For the text-containing cell, return its midpoint in (X, Y) coordinate format. 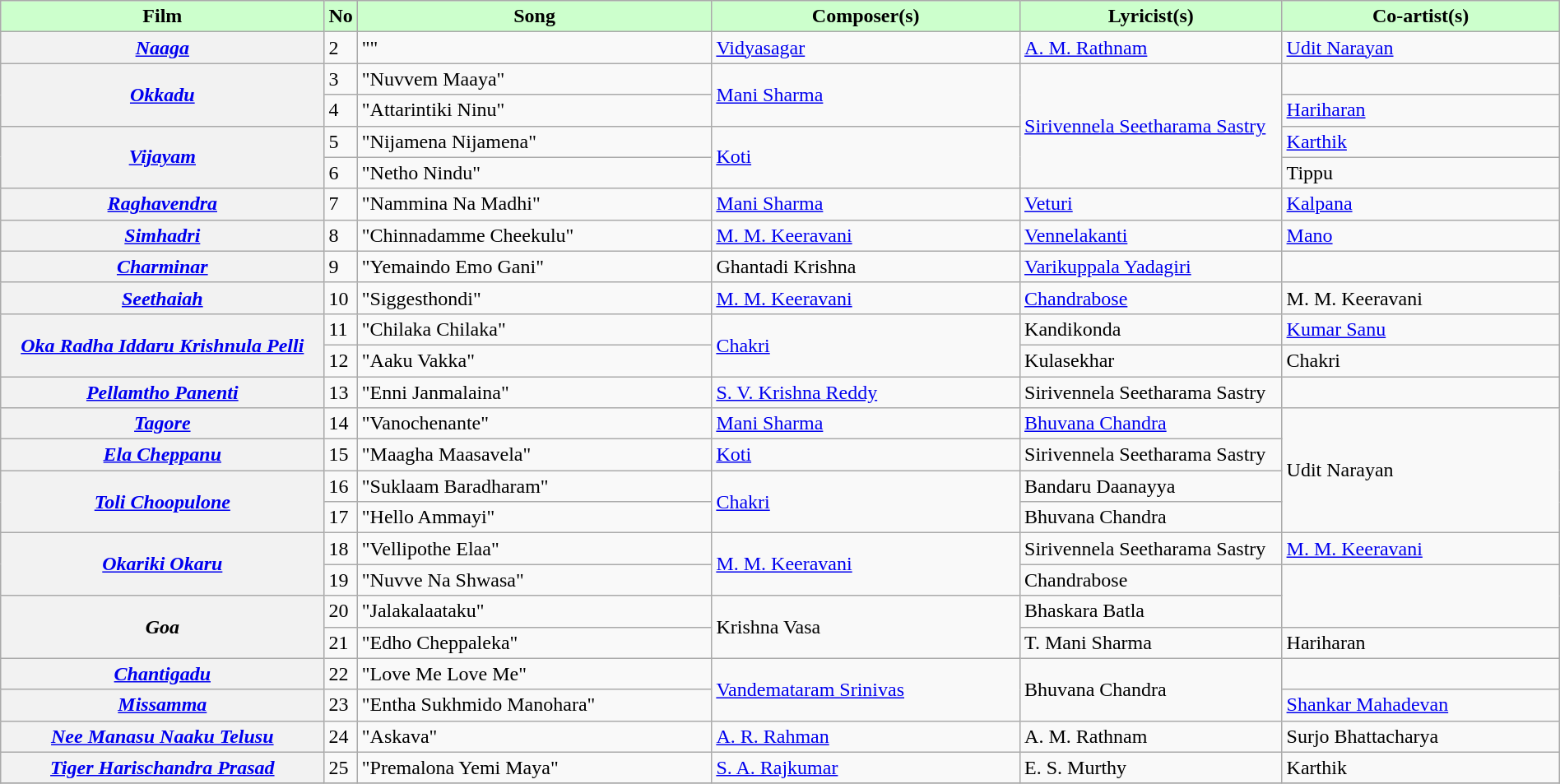
"Enni Janmalaina" (535, 392)
Toli Choopulone (163, 502)
Vijayam (163, 157)
Vidyasagar (866, 48)
2 (341, 48)
T. Mani Sharma (1152, 643)
Ghantadi Krishna (866, 267)
21 (341, 643)
Naaga (163, 48)
9 (341, 267)
8 (341, 235)
Mano (1420, 235)
Nee Manasu Naaku Telusu (163, 736)
5 (341, 141)
25 (341, 768)
"Suklaam Baradharam" (535, 486)
Charminar (163, 267)
10 (341, 298)
A. R. Rahman (866, 736)
"Chinnadamme Cheekulu" (535, 235)
Vennelakanti (1152, 235)
"Maagha Maasavela" (535, 455)
"Siggesthondi" (535, 298)
"Vellipothe Elaa" (535, 549)
14 (341, 424)
Chantigadu (163, 674)
Vandemataram Srinivas (866, 689)
Kumar Sanu (1420, 329)
"Entha Sukhmido Manohara" (535, 705)
"Nuvvem Maaya" (535, 79)
"Jalakalaataku" (535, 611)
S. A. Rajkumar (866, 768)
Kulasekhar (1152, 360)
Oka Radha Iddaru Krishnula Pelli (163, 345)
E. S. Murthy (1152, 768)
Krishna Vasa (866, 627)
Tiger Harischandra Prasad (163, 768)
"Premalona Yemi Maya" (535, 768)
"Hello Ammayi" (535, 517)
Veturi (1152, 204)
12 (341, 360)
16 (341, 486)
18 (341, 549)
11 (341, 329)
"Edho Cheppaleka" (535, 643)
"Nuvve Na Shwasa" (535, 580)
"Chilaka Chilaka" (535, 329)
"Love Me Love Me" (535, 674)
20 (341, 611)
"Netho Nindu" (535, 173)
Tagore (163, 424)
22 (341, 674)
Seethaiah (163, 298)
Okkadu (163, 95)
Missamma (163, 705)
Surjo Bhattacharya (1420, 736)
Goa (163, 627)
Bhaskara Batla (1152, 611)
Tippu (1420, 173)
Raghavendra (163, 204)
"Yemaindo Emo Gani" (535, 267)
Lyricist(s) (1152, 16)
Song (535, 16)
Co-artist(s) (1420, 16)
"" (535, 48)
"Vanochenante" (535, 424)
S. V. Krishna Reddy (866, 392)
"Aaku Vakka" (535, 360)
24 (341, 736)
13 (341, 392)
15 (341, 455)
Kalpana (1420, 204)
Shankar Mahadevan (1420, 705)
19 (341, 580)
Kandikonda (1152, 329)
"Nammina Na Madhi" (535, 204)
Varikuppala Yadagiri (1152, 267)
Okariki Okaru (163, 564)
6 (341, 173)
7 (341, 204)
Simhadri (163, 235)
17 (341, 517)
Composer(s) (866, 16)
23 (341, 705)
3 (341, 79)
Ela Cheppanu (163, 455)
"Attarintiki Ninu" (535, 110)
"Askava" (535, 736)
4 (341, 110)
Film (163, 16)
"Nijamena Nijamena" (535, 141)
Pellamtho Panenti (163, 392)
Bandaru Daanayya (1152, 486)
No (341, 16)
